Return [x, y] of the center of cell containing provided text 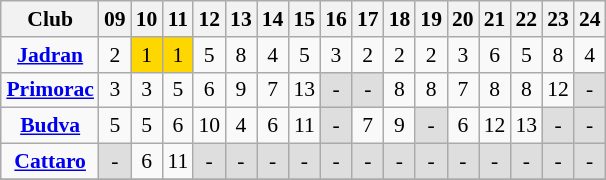
Jadran [50, 55]
24 [590, 19]
14 [273, 19]
Cattaro [50, 162]
21 [495, 19]
Budva [50, 126]
Primorac [50, 90]
Club [50, 19]
19 [431, 19]
18 [400, 19]
09 [115, 19]
22 [526, 19]
17 [368, 19]
23 [558, 19]
16 [336, 19]
20 [463, 19]
15 [304, 19]
